Capture the cell that displays the provided text and extract its (X, Y) central coordinate. 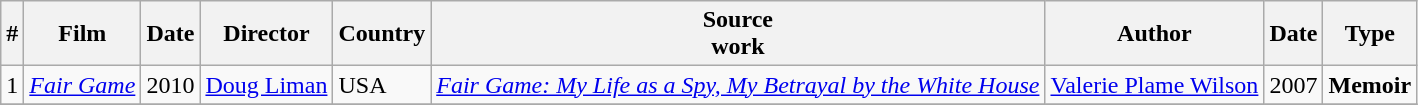
Fair Game (82, 85)
Country (382, 34)
2007 (1294, 85)
1 (12, 85)
Film (82, 34)
Author (1154, 34)
# (12, 34)
USA (382, 85)
Fair Game: My Life as a Spy, My Betrayal by the White House (738, 85)
Sourcework (738, 34)
Memoir (1370, 85)
Valerie Plame Wilson (1154, 85)
Doug Liman (266, 85)
Type (1370, 34)
2010 (170, 85)
Director (266, 34)
